Extract the (x, y) coordinate from the center of the cell holding the provided text.  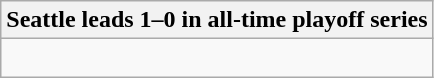
Seattle leads 1–0 in all-time playoff series (217, 20)
